Find where the given text appears and provide that cell's center as (x, y) coordinate. 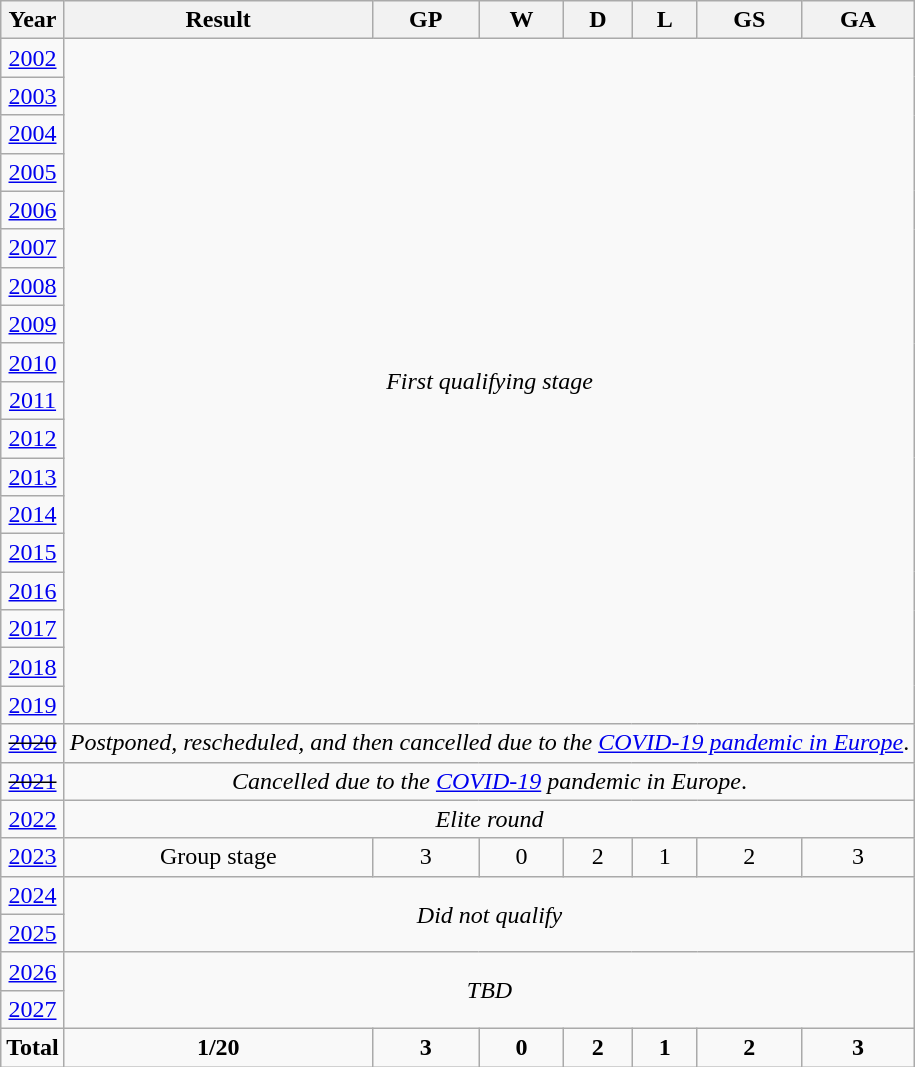
W (522, 20)
Did not qualify (489, 914)
D (598, 20)
2013 (33, 477)
2018 (33, 667)
GS (749, 20)
2012 (33, 438)
2021 (33, 781)
GP (426, 20)
2006 (33, 210)
Total (33, 1047)
First qualifying stage (489, 382)
2007 (33, 248)
Result (218, 20)
2024 (33, 895)
Group stage (218, 857)
2025 (33, 933)
1/20 (218, 1047)
2008 (33, 286)
2026 (33, 971)
Year (33, 20)
2009 (33, 324)
Elite round (489, 819)
2017 (33, 629)
GA (858, 20)
2003 (33, 96)
2010 (33, 362)
2004 (33, 134)
2011 (33, 400)
2005 (33, 172)
Postponed, rescheduled, and then cancelled due to the COVID-19 pandemic in Europe. (489, 743)
2019 (33, 705)
Cancelled due to the COVID-19 pandemic in Europe. (489, 781)
TBD (489, 990)
2027 (33, 1009)
L (664, 20)
2020 (33, 743)
2014 (33, 515)
2015 (33, 553)
2022 (33, 819)
2016 (33, 591)
2023 (33, 857)
2002 (33, 58)
